Determine the [X, Y] coordinate at the center of the cell enclosing the given text.  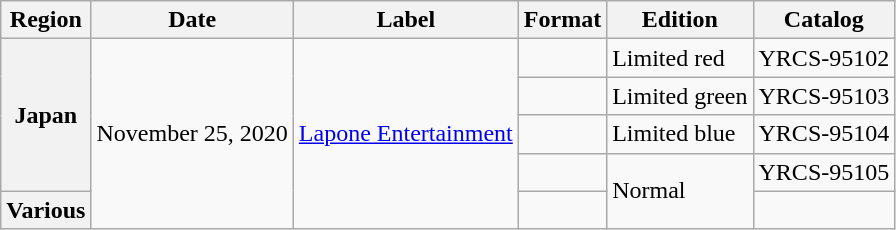
Catalog [824, 20]
Normal [680, 191]
Japan [46, 115]
Limited green [680, 96]
YRCS-95104 [824, 134]
Various [46, 210]
Date [192, 20]
Region [46, 20]
YRCS-95102 [824, 58]
Limited red [680, 58]
Label [406, 20]
Edition [680, 20]
November 25, 2020 [192, 134]
Lapone Entertainment [406, 134]
Format [562, 20]
YRCS-95105 [824, 172]
YRCS-95103 [824, 96]
Limited blue [680, 134]
